Search for the cell housing the specified text and yield its [X, Y] center coordinate. 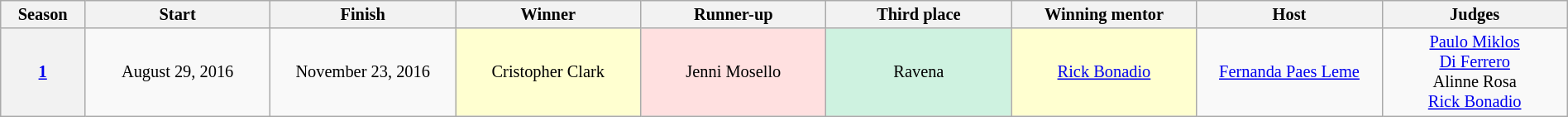
Winner [548, 14]
August 29, 2016 [178, 72]
Finish [363, 14]
Host [1289, 14]
Winning mentor [1104, 14]
Third place [919, 14]
Judges [1475, 14]
Ravena [919, 72]
1 [43, 72]
Paulo MiklosDi FerreroAlinne RosaRick Bonadio [1475, 72]
Start [178, 14]
Fernanda Paes Leme [1289, 72]
Rick Bonadio [1104, 72]
Runner-up [734, 14]
Season [43, 14]
November 23, 2016 [363, 72]
Cristopher Clark [548, 72]
Jenni Mosello [734, 72]
